For the text-containing cell, return its midpoint in [x, y] coordinate format. 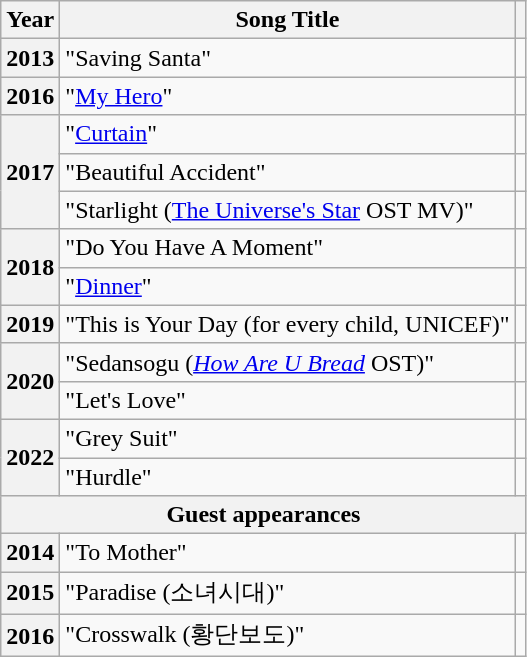
2017 [30, 172]
"Starlight (The Universe's Star OST MV)" [288, 210]
"Hurdle" [288, 477]
Song Title [288, 20]
"Dinner" [288, 286]
2022 [30, 457]
Guest appearances [264, 515]
2015 [30, 594]
"Curtain" [288, 134]
"Sedansogu (How Are U Bread OST)" [288, 362]
"Paradise (소녀시대)" [288, 594]
"This is Your Day (for every child, UNICEF)" [288, 324]
2019 [30, 324]
"To Mother" [288, 553]
"Do You Have A Moment" [288, 248]
"Crosswalk (황단보도)" [288, 636]
2013 [30, 58]
2014 [30, 553]
"Beautiful Accident" [288, 172]
"Saving Santa" [288, 58]
2018 [30, 267]
"Let's Love" [288, 400]
2020 [30, 381]
Year [30, 20]
"My Hero" [288, 96]
"Grey Suit" [288, 438]
